Extract the [x, y] coordinate from the center of the cell holding the provided text.  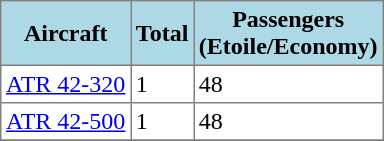
ATR 42-320 [66, 84]
Passengers(Etoile/Economy) [288, 33]
Total [162, 33]
Aircraft [66, 33]
ATR 42-500 [66, 122]
